Locate the cell with the specified text and output its [X, Y] center coordinate. 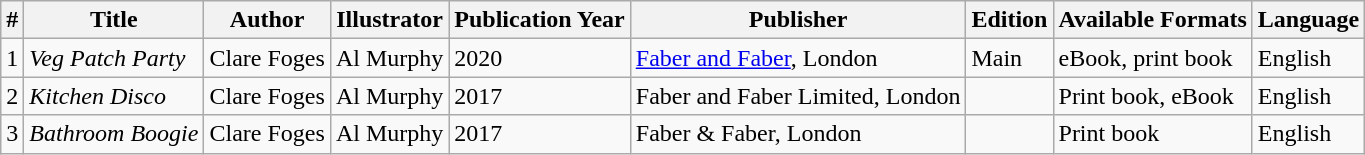
Publisher [798, 20]
Title [114, 20]
Available Formats [1152, 20]
3 [12, 134]
eBook, print book [1152, 58]
Edition [1010, 20]
2 [12, 96]
Publication Year [540, 20]
Language [1308, 20]
Veg Patch Party [114, 58]
Faber & Faber, London [798, 134]
Print book, eBook [1152, 96]
Faber and Faber Limited, London [798, 96]
Faber and Faber, London [798, 58]
# [12, 20]
Illustrator [389, 20]
Bathroom Boogie [114, 134]
Print book [1152, 134]
1 [12, 58]
Main [1010, 58]
Author [267, 20]
Kitchen Disco [114, 96]
2020 [540, 58]
